Capture the cell that displays the provided text and extract its [x, y] central coordinate. 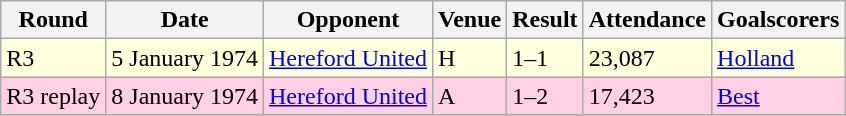
Holland [778, 58]
Round [54, 20]
Attendance [647, 20]
23,087 [647, 58]
A [470, 96]
1–1 [545, 58]
Opponent [348, 20]
R3 replay [54, 96]
17,423 [647, 96]
1–2 [545, 96]
Best [778, 96]
Date [185, 20]
Venue [470, 20]
H [470, 58]
5 January 1974 [185, 58]
R3 [54, 58]
8 January 1974 [185, 96]
Goalscorers [778, 20]
Result [545, 20]
